Scan for the cell matching the given text and deliver its (x, y) coordinate at center. 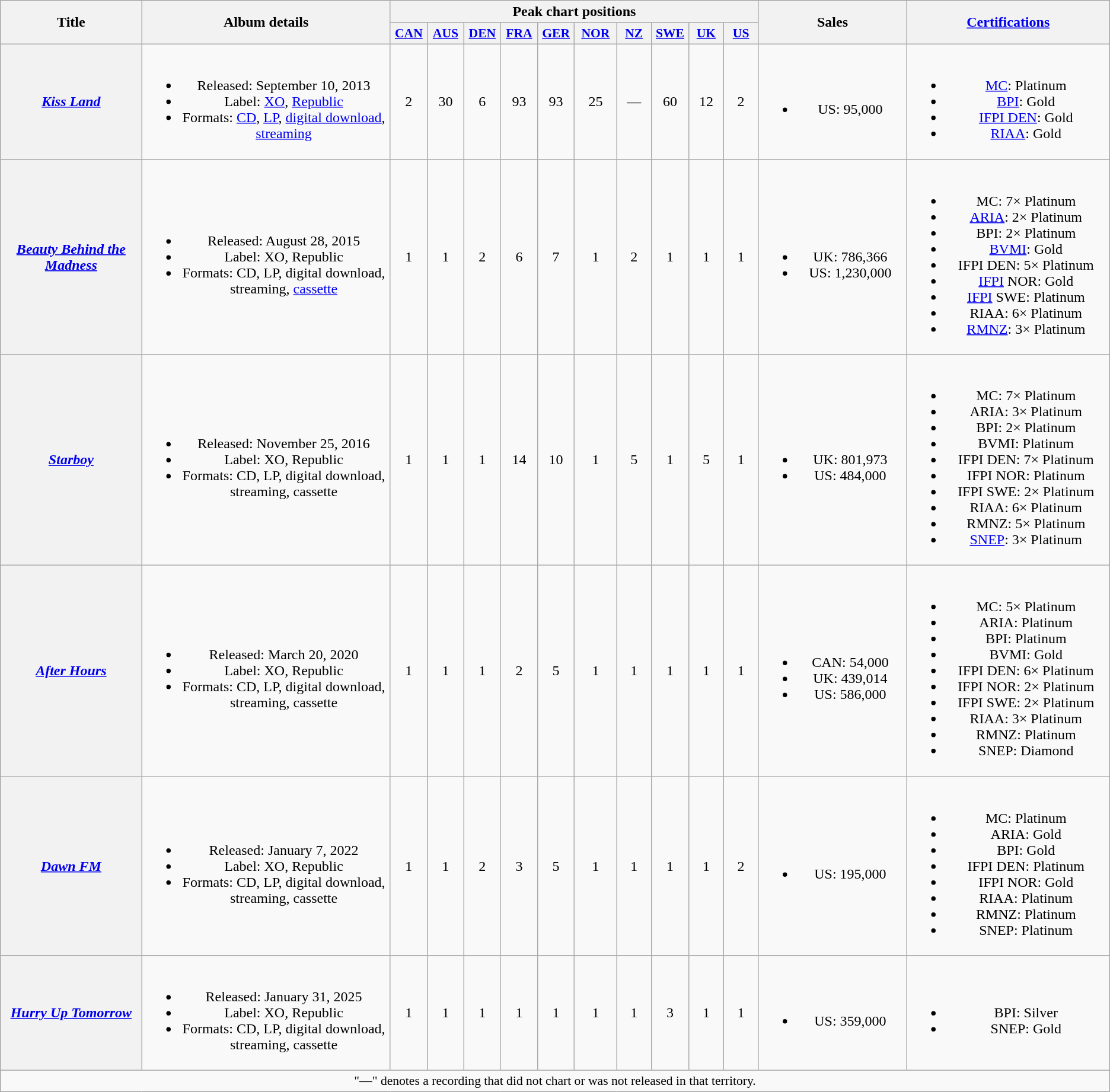
25 (595, 101)
Album details (266, 23)
US: 195,000 (832, 866)
BPI: SilverSNEP: Gold (1008, 1013)
Released: November 25, 2016Label: XO, RepublicFormats: CD, LP, digital download, streaming, cassette (266, 460)
Hurry Up Tomorrow (71, 1013)
12 (706, 101)
US: 95,000 (832, 101)
After Hours (71, 671)
NOR (595, 34)
NZ (634, 34)
Peak chart positions (574, 12)
30 (446, 101)
60 (670, 101)
DEN (482, 34)
Dawn FM (71, 866)
Released: March 20, 2020Label: XO, RepublicFormats: CD, LP, digital download, streaming, cassette (266, 671)
US (741, 34)
AUS (446, 34)
UK (706, 34)
"—" denotes a recording that did not chart or was not released in that territory. (555, 1081)
Released: August 28, 2015Label: XO, RepublicFormats: CD, LP, digital download, streaming, cassette (266, 256)
Sales (832, 23)
Released: January 7, 2022Label: XO, RepublicFormats: CD, LP, digital download, streaming, cassette (266, 866)
MC: PlatinumARIA: GoldBPI: GoldIFPI DEN: PlatinumIFPI NOR: GoldRIAA: PlatinumRMNZ: PlatinumSNEP: Platinum (1008, 866)
— (634, 101)
FRA (519, 34)
SWE (670, 34)
US: 359,000 (832, 1013)
CAN (409, 34)
CAN: 54,000UK: 439,014US: 586,000 (832, 671)
GER (556, 34)
MC: 7× PlatinumARIA: 2× PlatinumBPI: 2× PlatinumBVMI: GoldIFPI DEN: 5× PlatinumIFPI NOR: GoldIFPI SWE: PlatinumRIAA: 6× PlatinumRMNZ: 3× Platinum (1008, 256)
Starboy (71, 460)
14 (519, 460)
MC: PlatinumBPI: GoldIFPI DEN: GoldRIAA: Gold (1008, 101)
UK: 801,973US: 484,000 (832, 460)
10 (556, 460)
Kiss Land (71, 101)
Certifications (1008, 23)
Title (71, 23)
Released: January 31, 2025Label: XO, RepublicFormats: CD, LP, digital download, streaming, cassette (266, 1013)
Beauty Behind the Madness (71, 256)
7 (556, 256)
UK: 786,366US: 1,230,000 (832, 256)
Released: September 10, 2013Label: XO, RepublicFormats: CD, LP, digital download, streaming (266, 101)
